From the cell containing the given text, extract its center point as [x, y] coordinate. 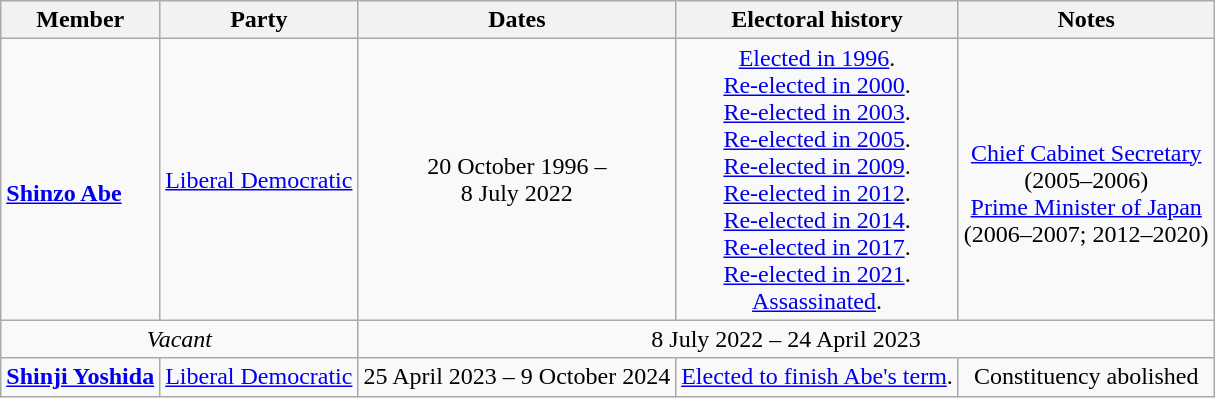
Shinji Yoshida [80, 377]
Vacant [180, 339]
Shinzo Abe [80, 180]
Constituency abolished [1086, 377]
25 April 2023 – 9 October 2024 [517, 377]
Chief Cabinet Secretary(2005–2006)Prime Minister of Japan(2006–2007; 2012–2020) [1086, 180]
Party [259, 20]
Member [80, 20]
8 July 2022 – 24 April 2023 [786, 339]
Dates [517, 20]
Electoral history [818, 20]
Notes [1086, 20]
20 October 1996 –8 July 2022 [517, 180]
Elected to finish Abe's term. [818, 377]
